Extract the (X, Y) coordinate from the center of the cell holding the provided text.  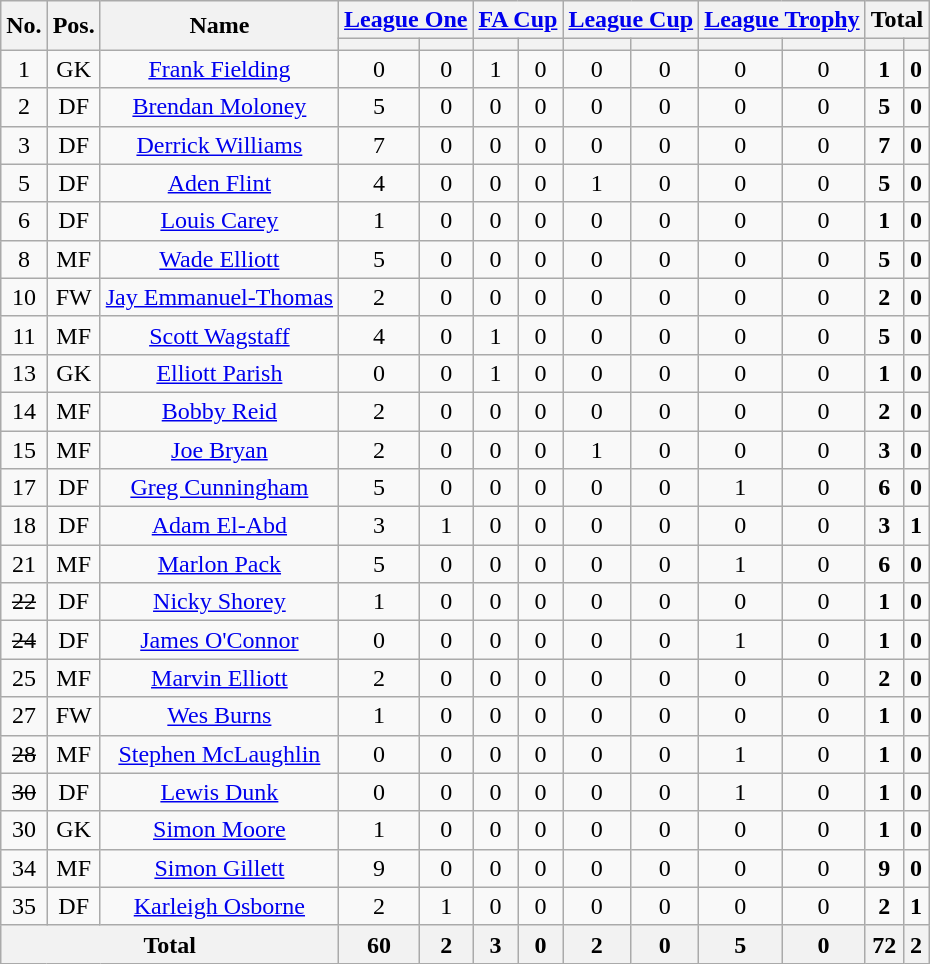
18 (24, 526)
Simon Gillett (219, 868)
Lewis Dunk (219, 792)
72 (884, 944)
21 (24, 564)
James O'Connor (219, 640)
No. (24, 26)
8 (24, 259)
Joe Bryan (219, 449)
League Cup (631, 20)
13 (24, 373)
Brendan Moloney (219, 107)
Wes Burns (219, 716)
Simon Moore (219, 830)
Bobby Reid (219, 411)
Aden Flint (219, 183)
Jay Emmanuel-Thomas (219, 297)
22 (24, 602)
Marlon Pack (219, 564)
League Trophy (782, 20)
17 (24, 488)
Adam El-Abd (219, 526)
10 (24, 297)
Nicky Shorey (219, 602)
Elliott Parish (219, 373)
14 (24, 411)
Karleigh Osborne (219, 906)
Marvin Elliott (219, 678)
60 (380, 944)
35 (24, 906)
Pos. (74, 26)
15 (24, 449)
Stephen McLaughlin (219, 754)
34 (24, 868)
Name (219, 26)
FA Cup (518, 20)
Scott Wagstaff (219, 335)
25 (24, 678)
11 (24, 335)
Derrick Williams (219, 145)
28 (24, 754)
24 (24, 640)
Greg Cunningham (219, 488)
Wade Elliott (219, 259)
Louis Carey (219, 221)
League One (406, 20)
Frank Fielding (219, 69)
27 (24, 716)
